Locate the cell with the specified text and output its (X, Y) center coordinate. 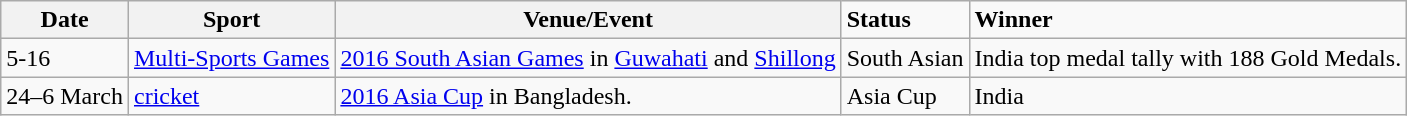
Date (65, 20)
Status (905, 20)
2016 Asia Cup in Bangladesh. (588, 96)
cricket (231, 96)
Multi-Sports Games (231, 58)
2016 South Asian Games in Guwahati and Shillong (588, 58)
Venue/Event (588, 20)
Winner (1188, 20)
5-16 (65, 58)
Asia Cup (905, 96)
India top medal tally with 188 Gold Medals. (1188, 58)
24–6 March (65, 96)
Sport (231, 20)
India (1188, 96)
South Asian (905, 58)
